Identify which cell holds the provided text, then report its [X, Y] central coordinate. 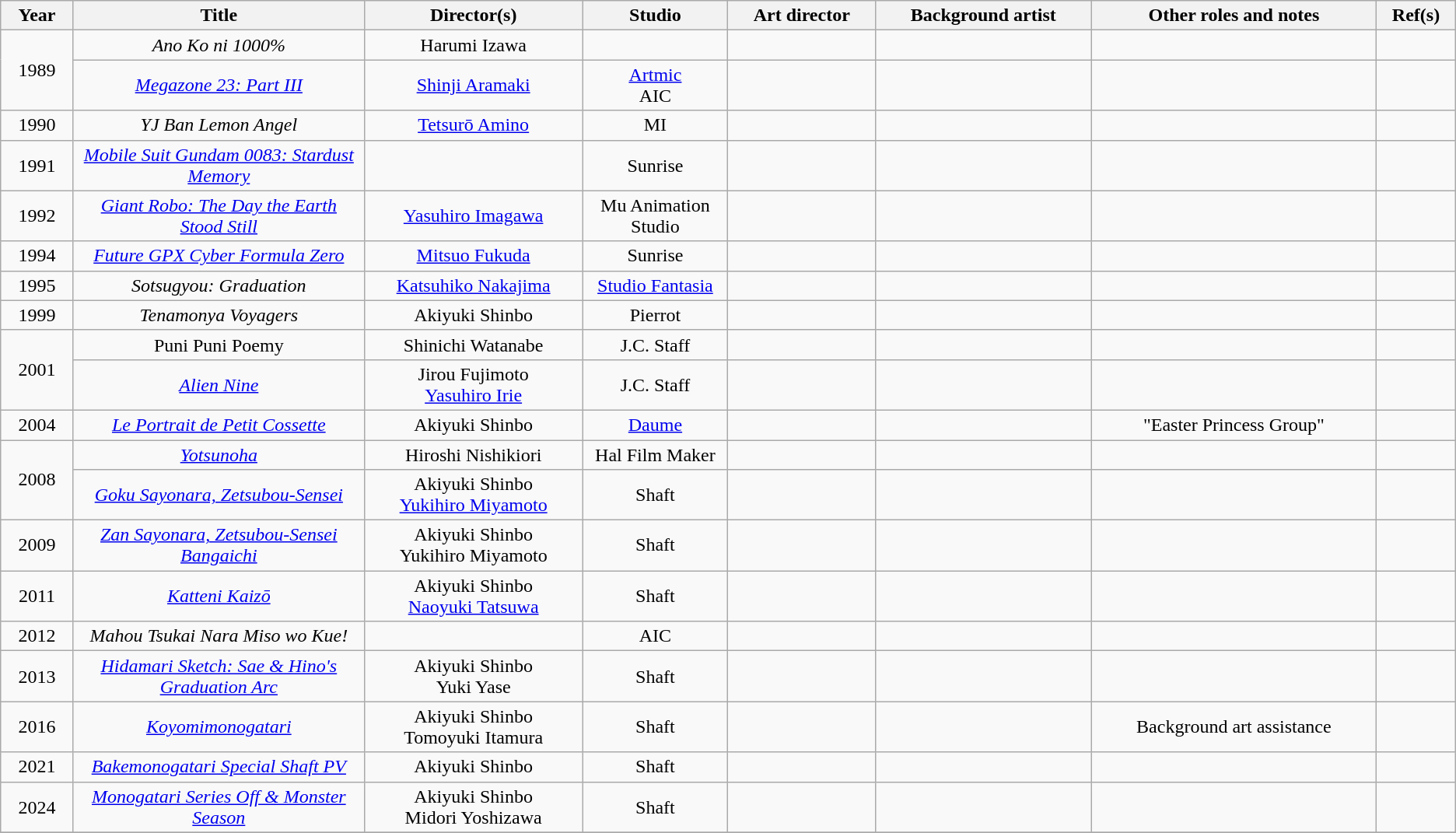
Katteni Kaizō [219, 596]
Katsuhiko Nakajima [473, 285]
2024 [37, 807]
Other roles and notes [1234, 16]
Harumi Izawa [473, 45]
Akiyuki ShinboYuki Yase [473, 677]
Art director [802, 16]
1994 [37, 256]
YJ Ban Lemon Angel [219, 125]
1999 [37, 315]
AIC [655, 636]
Akiyuki ShinboMidori Yoshizawa [473, 807]
Daume [655, 425]
1990 [37, 125]
MI [655, 125]
Tetsurō Amino [473, 125]
Yotsunoha [219, 455]
1992 [37, 216]
Le Portrait de Petit Cossette [219, 425]
1989 [37, 70]
Shinji Aramaki [473, 86]
Akiyuki ShinboNaoyuki Tatsuwa [473, 596]
Ano Ko ni 1000% [219, 45]
Giant Robo: The Day the Earth Stood Still [219, 216]
Bakemonogatari Special Shaft PV [219, 767]
Hidamari Sketch: Sae & Hino's Graduation Arc [219, 677]
2012 [37, 636]
Background artist [984, 16]
Goku Sayonara, Zetsubou-Sensei [219, 495]
2008 [37, 481]
Megazone 23: Part III [219, 86]
Jirou FujimotoYasuhiro Irie [473, 384]
Alien Nine [219, 384]
ArtmicAIC [655, 86]
2011 [37, 596]
1995 [37, 285]
Year [37, 16]
Studio Fantasia [655, 285]
Mu Animation Studio [655, 216]
Pierrot [655, 315]
Title [219, 16]
Studio [655, 16]
"Easter Princess Group" [1234, 425]
2004 [37, 425]
Koyomimonogatari [219, 726]
Shinichi Watanabe [473, 345]
2021 [37, 767]
Mahou Tsukai Nara Miso wo Kue! [219, 636]
Akiyuki ShinboTomoyuki Itamura [473, 726]
Ref(s) [1416, 16]
Director(s) [473, 16]
Puni Puni Poemy [219, 345]
Hiroshi Nishikiori [473, 455]
Mobile Suit Gundam 0083: Stardust Memory [219, 165]
Background art assistance [1234, 726]
Zan Sayonara, Zetsubou-Sensei Bangaichi [219, 546]
2009 [37, 546]
2001 [37, 370]
Tenamonya Voyagers [219, 315]
1991 [37, 165]
2013 [37, 677]
Yasuhiro Imagawa [473, 216]
Sotsugyou: Graduation [219, 285]
Future GPX Cyber Formula Zero [219, 256]
Hal Film Maker [655, 455]
Mitsuo Fukuda [473, 256]
2016 [37, 726]
Monogatari Series Off & Monster Season [219, 807]
